Capture the cell that displays the provided text and extract its [X, Y] central coordinate. 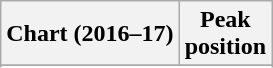
Peakposition [225, 34]
Chart (2016–17) [90, 34]
